Return [X, Y] of the center of cell containing provided text 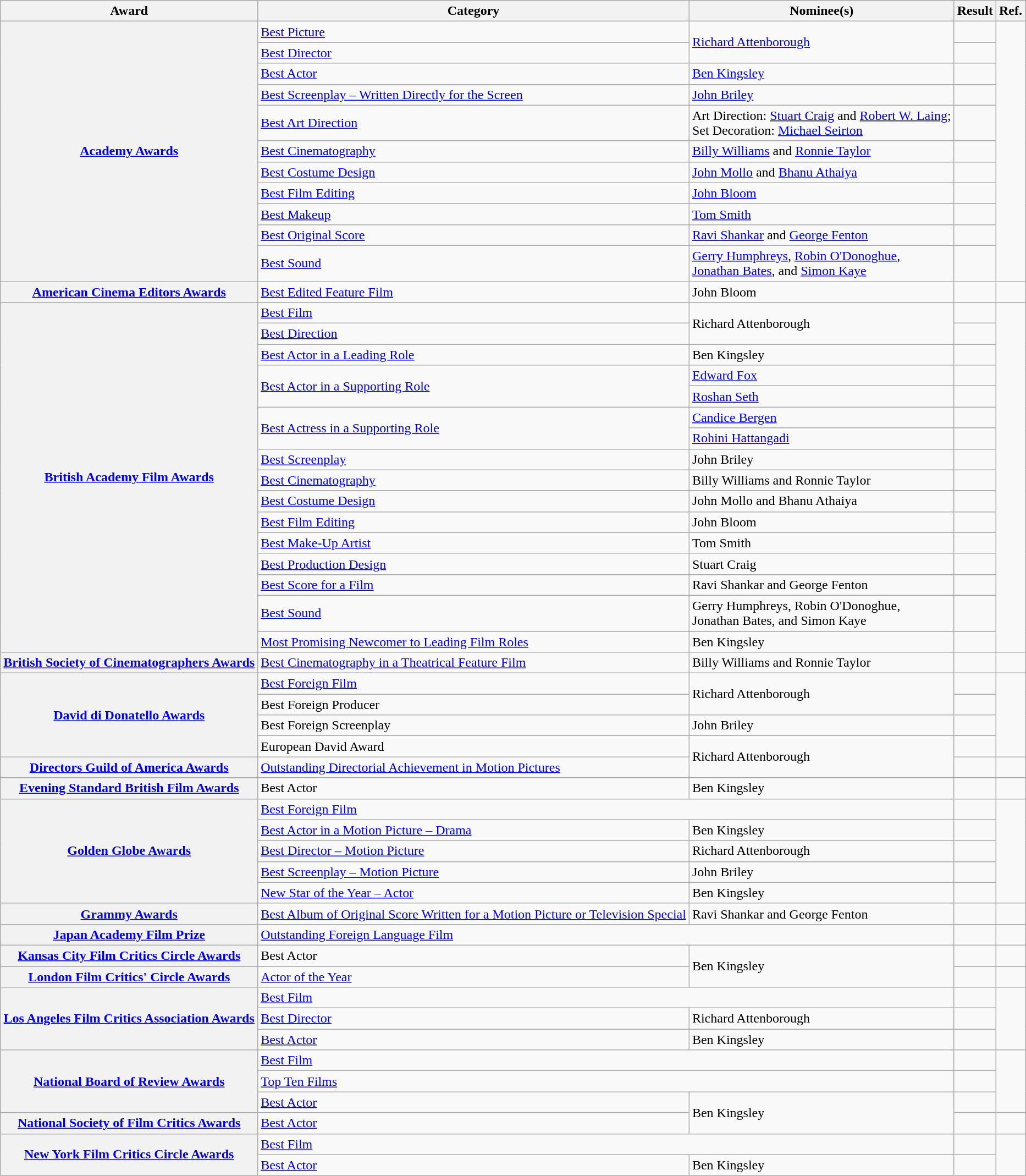
Best Cinematography in a Theatrical Feature Film [474, 663]
Best Foreign Producer [474, 705]
Best Makeup [474, 214]
Best Original Score [474, 235]
Academy Awards [129, 152]
Best Actress in a Supporting Role [474, 428]
Nominee(s) [821, 11]
Best Production Design [474, 564]
British Academy Film Awards [129, 477]
Best Director – Motion Picture [474, 851]
Best Screenplay – Motion Picture [474, 872]
Evening Standard British Film Awards [129, 788]
Actor of the Year [474, 976]
Best Album of Original Score Written for a Motion Picture or Television Special [474, 914]
Outstanding Foreign Language Film [606, 935]
Best Screenplay – Written Directly for the Screen [474, 95]
Art Direction: Stuart Craig and Robert W. Laing; Set Decoration: Michael Seirton [821, 123]
Golden Globe Awards [129, 851]
Best Art Direction [474, 123]
Ref. [1011, 11]
Result [975, 11]
Best Actor in a Motion Picture – Drama [474, 830]
Los Angeles Film Critics Association Awards [129, 1019]
British Society of Cinematographers Awards [129, 663]
Edward Fox [821, 376]
Category [474, 11]
Best Make-Up Artist [474, 543]
Rohini Hattangadi [821, 438]
Roshan Seth [821, 397]
Candice Bergen [821, 417]
Most Promising Newcomer to Leading Film Roles [474, 642]
Japan Academy Film Prize [129, 935]
National Society of Film Critics Awards [129, 1123]
Best Screenplay [474, 459]
London Film Critics' Circle Awards [129, 976]
Top Ten Films [606, 1081]
Best Actor in a Leading Role [474, 355]
National Board of Review Awards [129, 1081]
American Cinema Editors Awards [129, 292]
Directors Guild of America Awards [129, 767]
Best Foreign Screenplay [474, 726]
Outstanding Directorial Achievement in Motion Pictures [474, 767]
Kansas City Film Critics Circle Awards [129, 955]
European David Award [474, 746]
Best Edited Feature Film [474, 292]
New Star of the Year – Actor [474, 893]
Award [129, 11]
Best Score for a Film [474, 585]
New York Film Critics Circle Awards [129, 1155]
Best Direction [474, 334]
Best Actor in a Supporting Role [474, 386]
Best Picture [474, 32]
Stuart Craig [821, 564]
David di Donatello Awards [129, 715]
Grammy Awards [129, 914]
